Return the [X, Y] coordinate for the center point of the cell that contains the specified text.  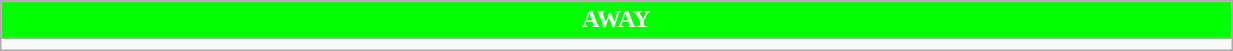
AWAY [616, 20]
